Detect which cell encompasses the target text, then output its (X, Y) center coordinate. 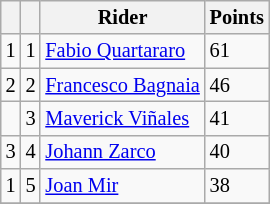
Johann Zarco (122, 152)
4 (31, 152)
Maverick Viñales (122, 118)
40 (237, 152)
Francesco Bagnaia (122, 85)
41 (237, 118)
Rider (122, 17)
Joan Mir (122, 186)
5 (31, 186)
38 (237, 186)
46 (237, 85)
Points (237, 17)
Fabio Quartararo (122, 51)
61 (237, 51)
